Capture the cell that displays the provided text and extract its [X, Y] central coordinate. 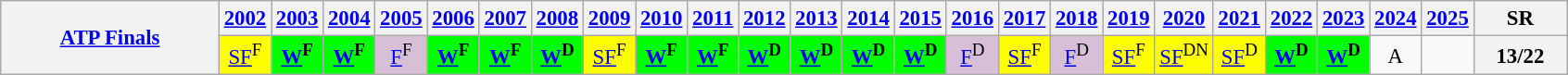
2020 [1184, 19]
2009 [609, 19]
SFD [1239, 56]
2017 [1024, 19]
2013 [816, 19]
2010 [662, 19]
A [1396, 56]
2006 [453, 19]
2016 [972, 19]
2012 [765, 19]
2007 [505, 19]
SFDN [1184, 56]
2022 [1291, 19]
2018 [1077, 19]
13/22 [1520, 56]
ATP Finals [110, 38]
2014 [868, 19]
FF [401, 56]
2008 [557, 19]
SR [1520, 19]
2015 [920, 19]
2021 [1239, 19]
2011 [714, 19]
2024 [1396, 19]
2019 [1129, 19]
2005 [401, 19]
2004 [349, 19]
2023 [1344, 19]
2002 [245, 19]
2025 [1448, 19]
2003 [297, 19]
